Capture the cell that displays the provided text and extract its [x, y] central coordinate. 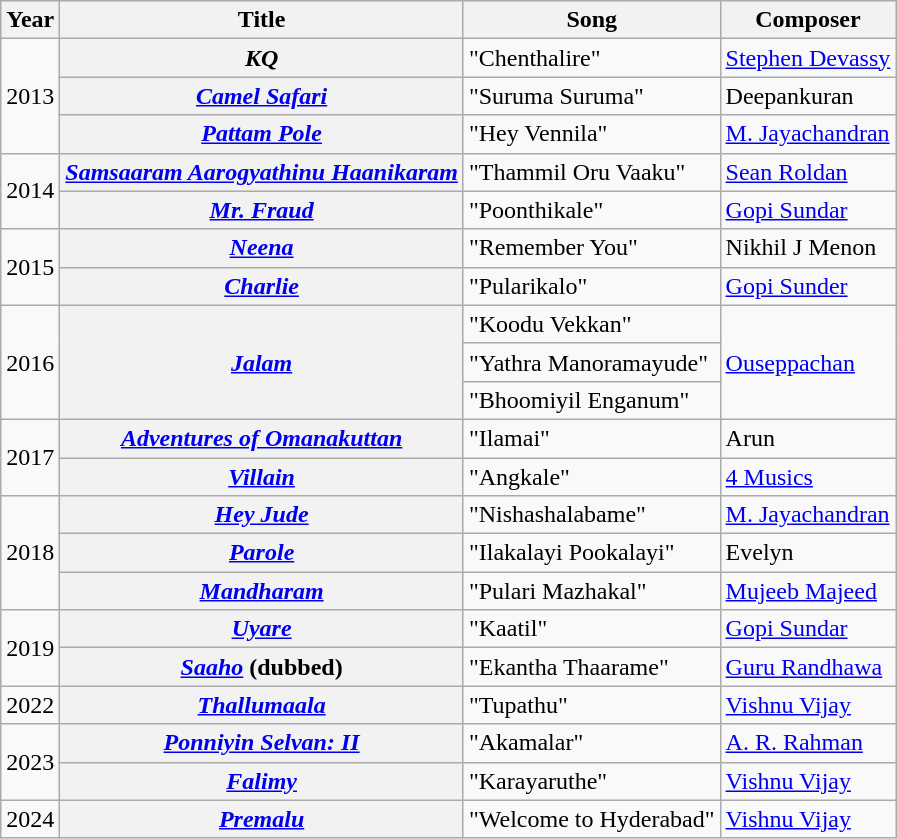
Mujeeb Majeed [808, 591]
A. R. Rahman [808, 743]
Sean Roldan [808, 172]
"Thammil Oru Vaaku" [592, 172]
2022 [30, 705]
Title [262, 20]
"Angkale" [592, 477]
Ponniyin Selvan: II [262, 743]
Ouseppachan [808, 362]
Uyare [262, 629]
Premalu [262, 819]
"Yathra Manoramayude" [592, 362]
Arun [808, 438]
2017 [30, 457]
"Remember You" [592, 248]
Falimy [262, 781]
"Welcome to Hyderabad" [592, 819]
Deepankuran [808, 96]
"Karayaruthe" [592, 781]
2013 [30, 96]
Samsaaram Aarogyathinu Haanikaram [262, 172]
"Hey Vennila" [592, 134]
"Nishashalabame" [592, 515]
2016 [30, 362]
Hey Jude [262, 515]
"Ilamai" [592, 438]
Guru Randhawa [808, 667]
"Suruma Suruma" [592, 96]
"Pularikalo" [592, 286]
Saaho (dubbed) [262, 667]
"Bhoomiyil Enganum" [592, 400]
Gopi Sunder [808, 286]
2023 [30, 762]
Song [592, 20]
2018 [30, 553]
Mr. Fraud [262, 210]
Adventures of Omanakuttan [262, 438]
Parole [262, 553]
"Ilakalayi Pookalayi" [592, 553]
2024 [30, 819]
"Koodu Vekkan" [592, 324]
Pattam Pole [262, 134]
"Kaatil" [592, 629]
Evelyn [808, 553]
"Chenthalire" [592, 58]
Camel Safari [262, 96]
Thallumaala [262, 705]
Jalam [262, 362]
Mandharam [262, 591]
Villain [262, 477]
"Tupathu" [592, 705]
4 Musics [808, 477]
"Akamalar" [592, 743]
2015 [30, 267]
Neena [262, 248]
KQ [262, 58]
Composer [808, 20]
"Poonthikale" [592, 210]
Year [30, 20]
Nikhil J Menon [808, 248]
2019 [30, 648]
Stephen Devassy [808, 58]
Charlie [262, 286]
"Ekantha Thaarame" [592, 667]
"Pulari Mazhakal" [592, 591]
2014 [30, 191]
